Pinpoint the cell where the given text exists, returning its [X, Y] midpoint coordinate. 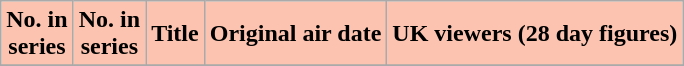
Title [176, 34]
Original air date [296, 34]
UK viewers (28 day figures) [535, 34]
